Scan for the cell matching the given text and deliver its (x, y) coordinate at center. 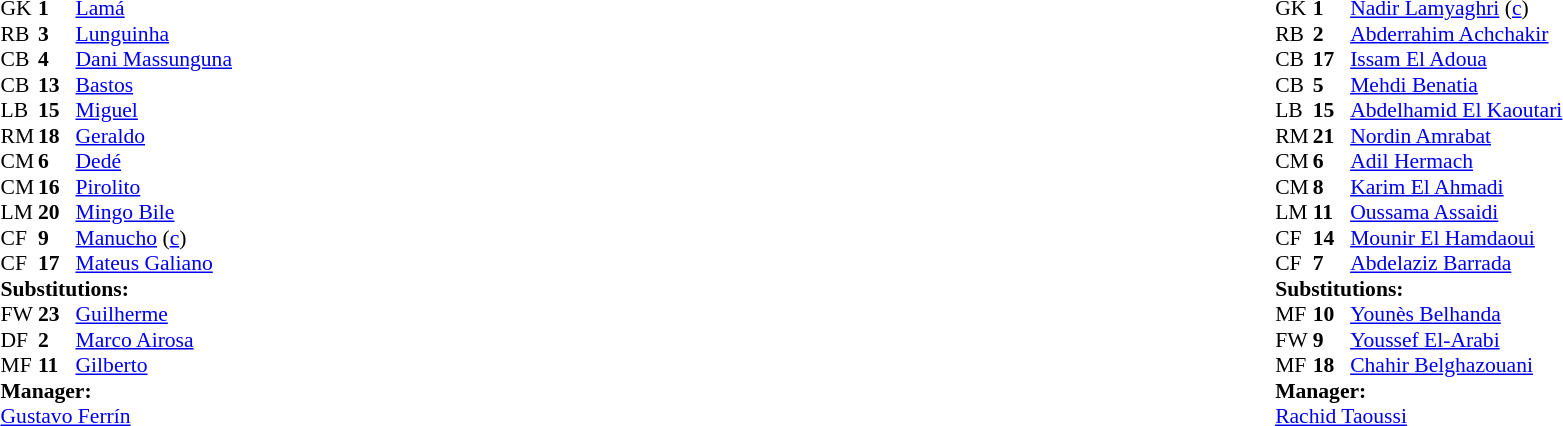
13 (57, 85)
16 (57, 187)
Chahir Belghazouani (1456, 365)
Pirolito (154, 187)
Nordin Amrabat (1456, 136)
Mounir El Hamdaoui (1456, 238)
Bastos (154, 85)
Manucho (c) (154, 238)
DF (19, 340)
Geraldo (154, 136)
20 (57, 213)
21 (1332, 136)
Dedé (154, 161)
Abdelhamid El Kaoutari (1456, 111)
Karim El Ahmadi (1456, 187)
8 (1332, 187)
Younès Belhanda (1456, 315)
Miguel (154, 111)
Mateus Galiano (154, 263)
Guilherme (154, 315)
10 (1332, 315)
7 (1332, 263)
Issam El Adoua (1456, 59)
Adil Hermach (1456, 161)
Oussama Assaidi (1456, 213)
Gilberto (154, 365)
Mehdi Benatia (1456, 85)
Lunguinha (154, 34)
14 (1332, 238)
Abdelaziz Barrada (1456, 263)
3 (57, 34)
Marco Airosa (154, 340)
23 (57, 315)
Youssef El-Arabi (1456, 340)
Mingo Bile (154, 213)
5 (1332, 85)
Abderrahim Achchakir (1456, 34)
Dani Massunguna (154, 59)
4 (57, 59)
